Provide the [X, Y] coordinate of the cell's center where the given text is located.  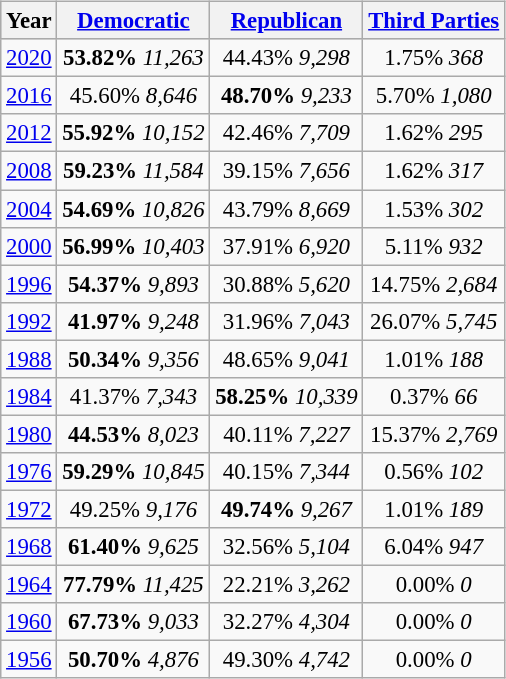
26.07% 5,745 [434, 321]
32.56% 5,104 [286, 547]
55.92% 10,152 [134, 133]
5.70% 1,080 [434, 96]
49.74% 9,267 [286, 509]
1960 [29, 622]
1.75% 368 [434, 58]
54.69% 10,826 [134, 209]
41.97% 9,248 [134, 321]
40.15% 7,344 [286, 472]
48.70% 9,233 [286, 96]
1992 [29, 321]
48.65% 9,041 [286, 359]
61.40% 9,625 [134, 547]
1.01% 188 [434, 359]
1.53% 302 [434, 209]
67.73% 9,033 [134, 622]
39.15% 7,656 [286, 171]
50.34% 9,356 [134, 359]
Third Parties [434, 21]
1996 [29, 284]
1.62% 317 [434, 171]
49.25% 9,176 [134, 509]
1988 [29, 359]
77.79% 11,425 [134, 584]
32.27% 4,304 [286, 622]
59.29% 10,845 [134, 472]
2020 [29, 58]
30.88% 5,620 [286, 284]
49.30% 4,742 [286, 660]
59.23% 11,584 [134, 171]
1.01% 189 [434, 509]
44.43% 9,298 [286, 58]
42.46% 7,709 [286, 133]
22.21% 3,262 [286, 584]
53.82% 11,263 [134, 58]
54.37% 9,893 [134, 284]
44.53% 8,023 [134, 434]
2008 [29, 171]
56.99% 10,403 [134, 246]
1964 [29, 584]
1980 [29, 434]
6.04% 947 [434, 547]
2016 [29, 96]
Year [29, 21]
2012 [29, 133]
40.11% 7,227 [286, 434]
31.96% 7,043 [286, 321]
1972 [29, 509]
43.79% 8,669 [286, 209]
Democratic [134, 21]
37.91% 6,920 [286, 246]
1968 [29, 547]
1956 [29, 660]
2004 [29, 209]
1.62% 295 [434, 133]
0.56% 102 [434, 472]
15.37% 2,769 [434, 434]
58.25% 10,339 [286, 396]
41.37% 7,343 [134, 396]
2000 [29, 246]
45.60% 8,646 [134, 96]
Republican [286, 21]
50.70% 4,876 [134, 660]
5.11% 932 [434, 246]
14.75% 2,684 [434, 284]
0.37% 66 [434, 396]
1976 [29, 472]
1984 [29, 396]
